Detect which cell encompasses the target text, then output its (x, y) center coordinate. 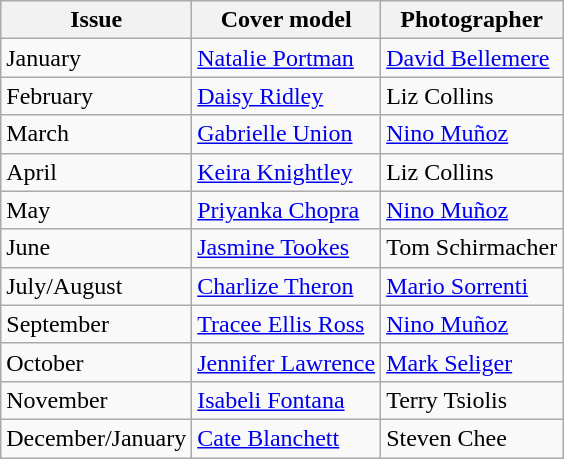
Issue (96, 20)
Terry Tsiolis (472, 400)
May (96, 210)
Charlize Theron (286, 286)
Photographer (472, 20)
Tom Schirmacher (472, 248)
October (96, 362)
Mark Seliger (472, 362)
April (96, 172)
March (96, 134)
Jasmine Tookes (286, 248)
December/January (96, 438)
Daisy Ridley (286, 96)
Cover model (286, 20)
November (96, 400)
February (96, 96)
Mario Sorrenti (472, 286)
January (96, 58)
Keira Knightley (286, 172)
Jennifer Lawrence (286, 362)
September (96, 324)
June (96, 248)
Isabeli Fontana (286, 400)
Gabrielle Union (286, 134)
Priyanka Chopra (286, 210)
Cate Blanchett (286, 438)
July/August (96, 286)
Natalie Portman (286, 58)
Steven Chee (472, 438)
David Bellemere (472, 58)
Tracee Ellis Ross (286, 324)
